Return [x, y] of the center of cell containing provided text 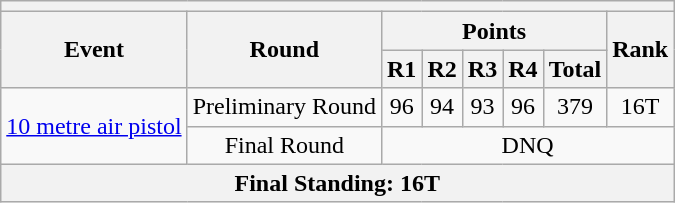
Final Round [284, 145]
Total [575, 69]
93 [482, 107]
R4 [523, 69]
10 metre air pistol [94, 126]
379 [575, 107]
94 [442, 107]
Rank [640, 50]
R3 [482, 69]
R1 [401, 69]
Preliminary Round [284, 107]
Points [494, 31]
16T [640, 107]
DNQ [527, 145]
Final Standing: 16T [338, 183]
Event [94, 50]
R2 [442, 69]
Round [284, 50]
